Capture the cell that displays the provided text and extract its [X, Y] central coordinate. 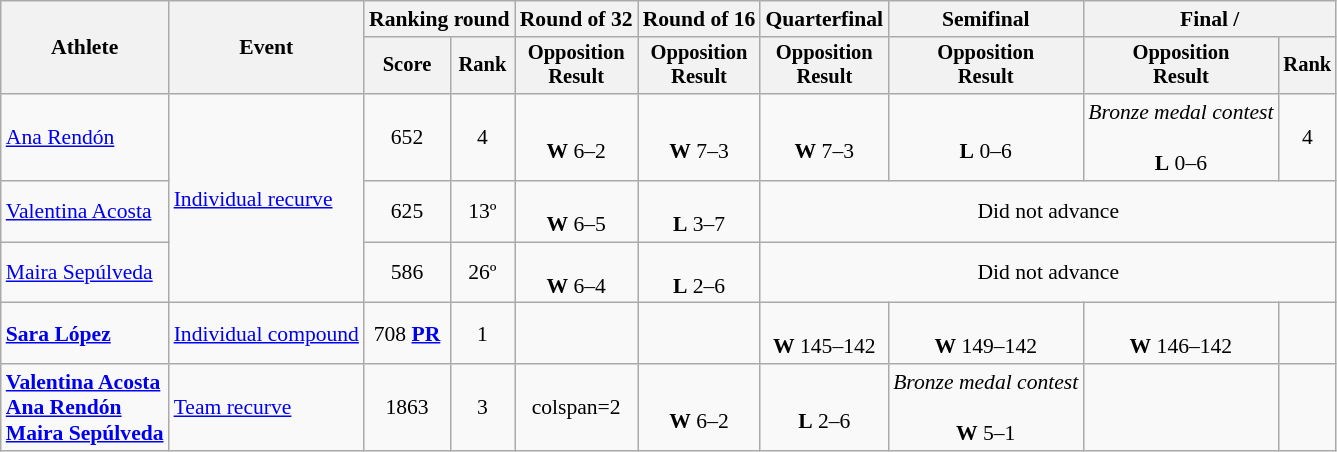
Valentina AcostaAna RendónMaira Sepúlveda [85, 408]
W 6–4 [576, 272]
W 6–5 [576, 212]
652 [407, 138]
Round of 16 [700, 19]
625 [407, 212]
Bronze medal contestW 5–1 [986, 408]
Round of 32 [576, 19]
L 3–7 [700, 212]
26º [482, 272]
Individual compound [266, 334]
Bronze medal contestL 0–6 [1180, 138]
Score [407, 66]
1 [482, 334]
Ana Rendón [85, 138]
586 [407, 272]
Sara López [85, 334]
Final / [1210, 19]
13º [482, 212]
W 145–142 [824, 334]
Semifinal [986, 19]
Individual recurve [266, 198]
Valentina Acosta [85, 212]
Team recurve [266, 408]
L 0–6 [986, 138]
3 [482, 408]
Event [266, 48]
W 146–142 [1180, 334]
Athlete [85, 48]
Quarterfinal [824, 19]
Ranking round [440, 19]
708 PR [407, 334]
colspan=2 [576, 408]
W 149–142 [986, 334]
Maira Sepúlveda [85, 272]
1863 [407, 408]
